Output the [x, y] coordinate of the center of the cell containing the given text.  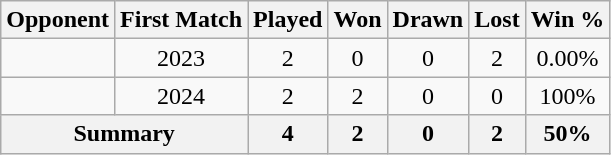
Won [358, 20]
0.00% [568, 58]
Summary [124, 134]
4 [288, 134]
50% [568, 134]
Win % [568, 20]
Opponent [58, 20]
Lost [497, 20]
Drawn [428, 20]
First Match [182, 20]
2023 [182, 58]
2024 [182, 96]
100% [568, 96]
Played [288, 20]
